For the text-containing cell, return its midpoint in [x, y] coordinate format. 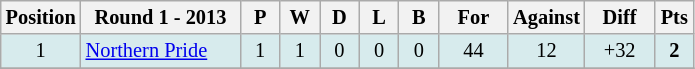
12 [546, 51]
For [474, 17]
2 [674, 51]
Round 1 - 2013 [161, 17]
44 [474, 51]
Pts [674, 17]
Position [41, 17]
Against [546, 17]
P [260, 17]
L [379, 17]
+32 [620, 51]
Northern Pride [161, 51]
D [340, 17]
B [419, 17]
W [300, 17]
Diff [620, 17]
